Scan for the cell matching the given text and deliver its [x, y] coordinate at center. 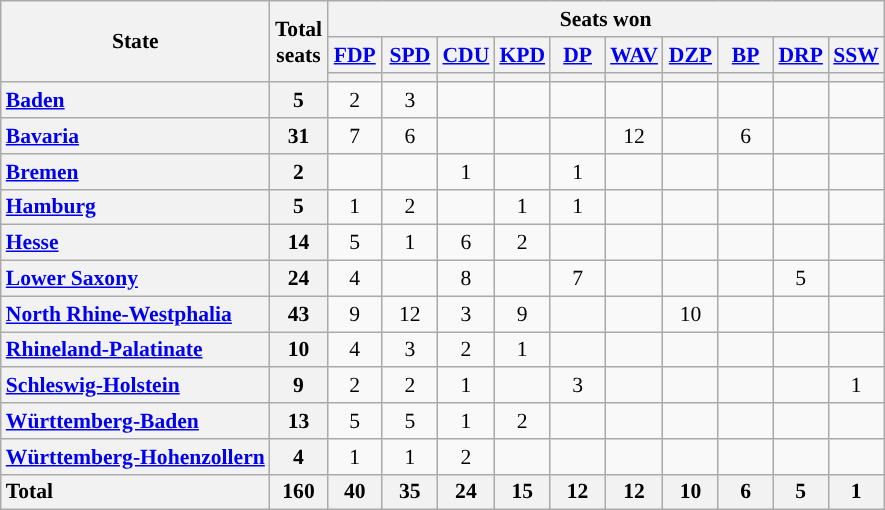
SSW [856, 55]
40 [354, 492]
DRP [800, 55]
15 [522, 492]
Württemberg-Baden [136, 421]
43 [298, 314]
31 [298, 136]
Totalseats [298, 42]
KPD [522, 55]
Schleswig-Holstein [136, 386]
Bremen [136, 172]
North Rhine-Westphalia [136, 314]
Württemberg-Hohenzollern [136, 457]
160 [298, 492]
BP [746, 55]
Baden [136, 101]
Rhineland-Palatinate [136, 350]
Seats won [606, 19]
8 [466, 279]
Total [136, 492]
FDP [354, 55]
13 [298, 421]
Hamburg [136, 207]
Bavaria [136, 136]
Lower Saxony [136, 279]
Hesse [136, 243]
State [136, 42]
DP [578, 55]
35 [410, 492]
CDU [466, 55]
SPD [410, 55]
DZP [690, 55]
WAV [634, 55]
14 [298, 243]
